Provide the [x, y] coordinate of the cell's center where the given text is located.  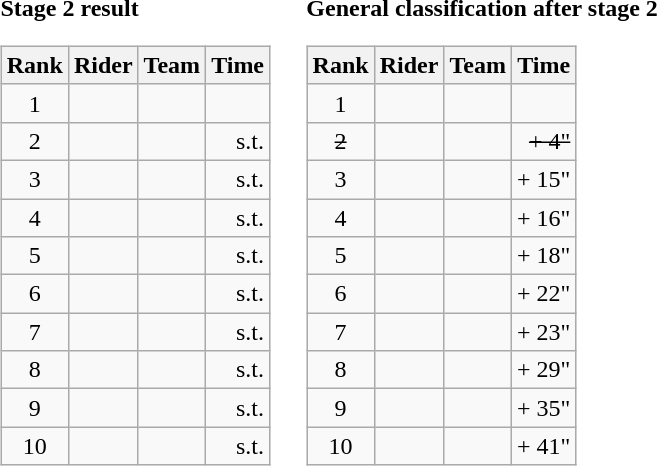
+ 23" [543, 332]
+ 41" [543, 446]
+ 22" [543, 294]
+ 18" [543, 256]
+ 29" [543, 370]
+ 15" [543, 179]
+ 35" [543, 408]
+ 4" [543, 141]
+ 16" [543, 217]
